Find where the given text appears and provide that cell's center as [x, y] coordinate. 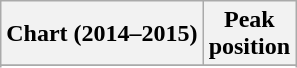
Chart (2014–2015) [102, 34]
Peakposition [249, 34]
